Return [X, Y] of the center of cell containing provided text 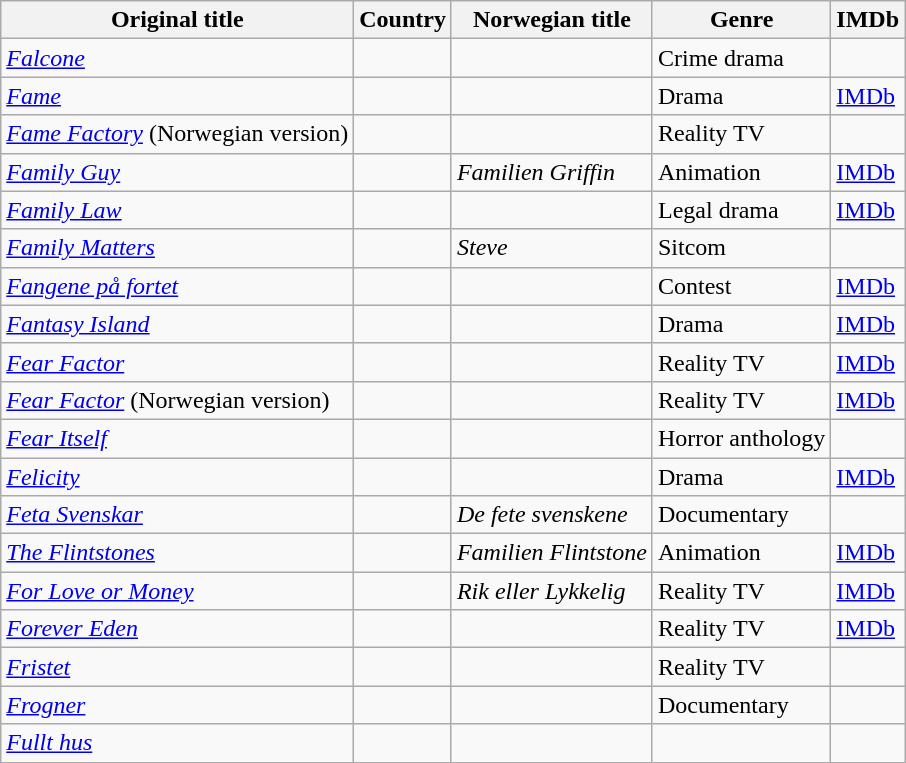
Genre [741, 20]
Fristet [178, 667]
Frogner [178, 705]
Family Law [178, 210]
Fear Factor (Norwegian version) [178, 400]
Steve [552, 248]
Sitcom [741, 248]
Fullt hus [178, 743]
Family Guy [178, 172]
Fantasy Island [178, 324]
Contest [741, 286]
Feta Svenskar [178, 515]
Legal drama [741, 210]
Original title [178, 20]
Falcone [178, 58]
Horror anthology [741, 438]
Crime drama [741, 58]
Fear Itself [178, 438]
Country [403, 20]
Fear Factor [178, 362]
The Flintstones [178, 553]
Family Matters [178, 248]
Familien Flintstone [552, 553]
Felicity [178, 477]
De fete svenskene [552, 515]
Forever Eden [178, 629]
Familien Griffin [552, 172]
Fame Factory (Norwegian version) [178, 134]
Norwegian title [552, 20]
Fame [178, 96]
Fangene på fortet [178, 286]
Rik eller Lykkelig [552, 591]
For Love or Money [178, 591]
